Locate the cell with the specified text and output its (X, Y) center coordinate. 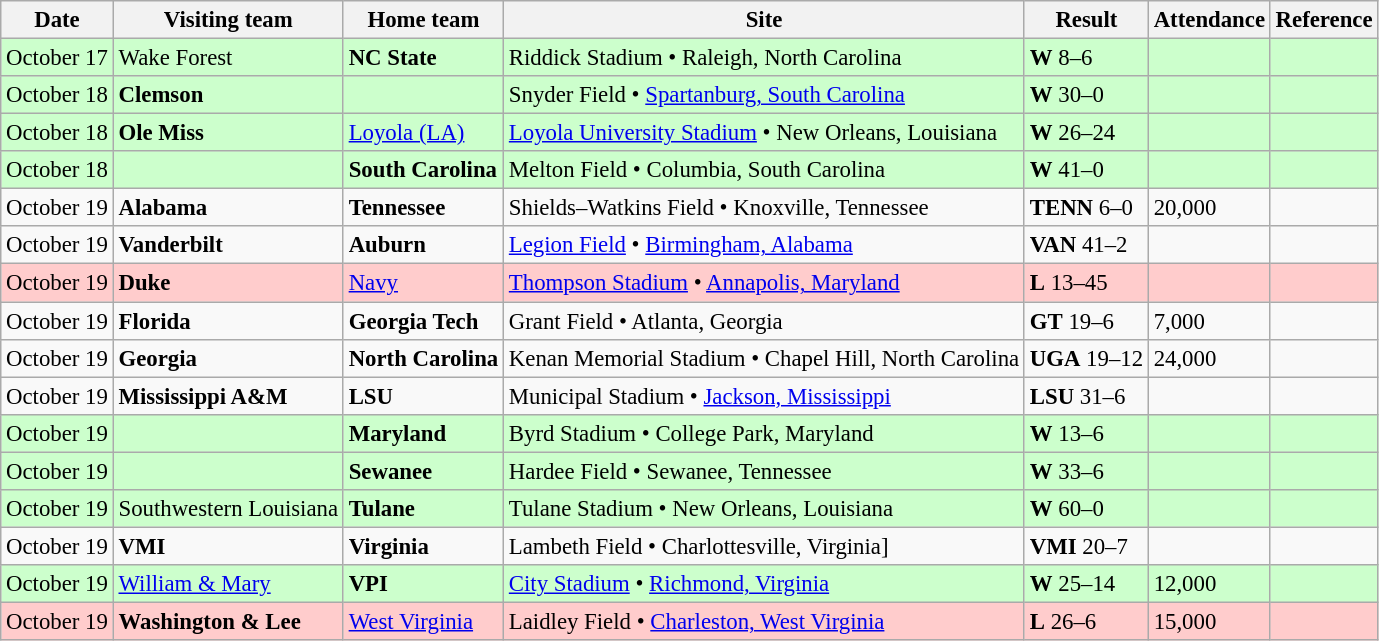
Loyola University Stadium • New Orleans, Louisiana (764, 133)
W 13–6 (1086, 433)
12,000 (1209, 584)
L 26–6 (1086, 621)
Virginia (423, 546)
Mississippi A&M (228, 396)
W 25–14 (1086, 584)
Tulane Stadium • New Orleans, Louisiana (764, 509)
Clemson (228, 95)
Alabama (228, 208)
W 26–24 (1086, 133)
Duke (228, 283)
VPI (423, 584)
Laidley Field • Charleston, West Virginia (764, 621)
Grant Field • Atlanta, Georgia (764, 321)
W 60–0 (1086, 509)
LSU (423, 396)
West Virginia (423, 621)
7,000 (1209, 321)
Vanderbilt (228, 245)
GT 19–6 (1086, 321)
VMI 20–7 (1086, 546)
Maryland (423, 433)
Home team (423, 20)
Reference (1324, 20)
Municipal Stadium • Jackson, Mississippi (764, 396)
William & Mary (228, 584)
VAN 41–2 (1086, 245)
South Carolina (423, 170)
Byrd Stadium • College Park, Maryland (764, 433)
L 13–45 (1086, 283)
Visiting team (228, 20)
Shields–Watkins Field • Knoxville, Tennessee (764, 208)
Legion Field • Birmingham, Alabama (764, 245)
W 41–0 (1086, 170)
Navy (423, 283)
15,000 (1209, 621)
Tennessee (423, 208)
W 33–6 (1086, 471)
Sewanee (423, 471)
Southwestern Louisiana (228, 509)
Ole Miss (228, 133)
Georgia Tech (423, 321)
City Stadium • Richmond, Virginia (764, 584)
Snyder Field • Spartanburg, South Carolina (764, 95)
Auburn (423, 245)
W 8–6 (1086, 58)
TENN 6–0 (1086, 208)
Date (57, 20)
UGA 19–12 (1086, 358)
Florida (228, 321)
24,000 (1209, 358)
Lambeth Field • Charlottesville, Virginia] (764, 546)
LSU 31–6 (1086, 396)
Result (1086, 20)
Attendance (1209, 20)
VMI (228, 546)
Thompson Stadium • Annapolis, Maryland (764, 283)
Kenan Memorial Stadium • Chapel Hill, North Carolina (764, 358)
North Carolina (423, 358)
Site (764, 20)
October 17 (57, 58)
Riddick Stadium • Raleigh, North Carolina (764, 58)
Tulane (423, 509)
Washington & Lee (228, 621)
NC State (423, 58)
20,000 (1209, 208)
Melton Field • Columbia, South Carolina (764, 170)
W 30–0 (1086, 95)
Georgia (228, 358)
Loyola (LA) (423, 133)
Wake Forest (228, 58)
Hardee Field • Sewanee, Tennessee (764, 471)
